Detect which cell encompasses the target text, then output its (X, Y) center coordinate. 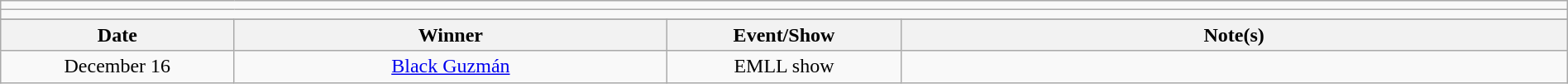
Event/Show (784, 35)
Winner (451, 35)
December 16 (117, 67)
Note(s) (1234, 35)
Black Guzmán (451, 67)
EMLL show (784, 67)
Date (117, 35)
